Return (X, Y) of the center of cell containing provided text 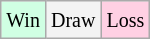
Win (24, 20)
Draw (72, 20)
Loss (126, 20)
